Return the [X, Y] coordinate for the center point of the cell that contains the specified text.  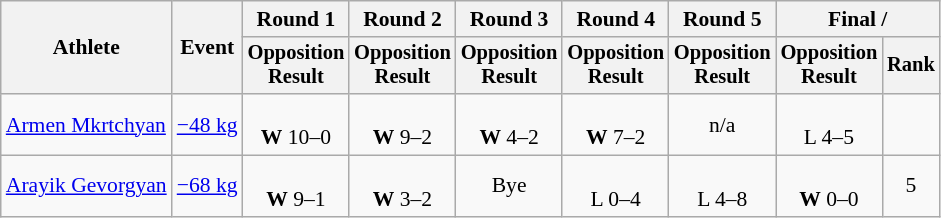
W 0–0 [830, 186]
Round 5 [722, 19]
W 4–2 [510, 124]
Round 3 [510, 19]
Round 1 [296, 19]
W 7–2 [616, 124]
Event [208, 48]
Final / [858, 19]
L 4–8 [722, 186]
W 3–2 [402, 186]
Arayik Gevorgyan [86, 186]
W 10–0 [296, 124]
n/a [722, 124]
L 0–4 [616, 186]
Rank [911, 66]
Round 4 [616, 19]
W 9–2 [402, 124]
−48 kg [208, 124]
Athlete [86, 48]
L 4–5 [830, 124]
Armen Mkrtchyan [86, 124]
Bye [510, 186]
W 9–1 [296, 186]
5 [911, 186]
Round 2 [402, 19]
−68 kg [208, 186]
